Extract the [X, Y] coordinate from the center of the cell holding the provided text.  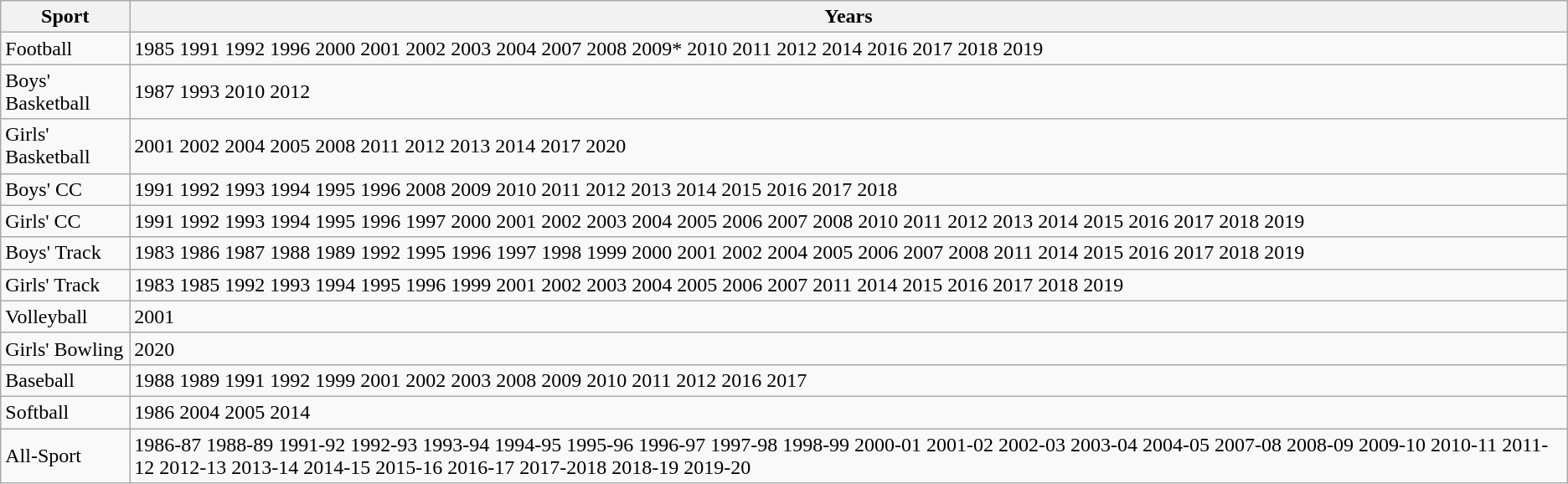
1983 1985 1992 1993 1994 1995 1996 1999 2001 2002 2003 2004 2005 2006 2007 2011 2014 2015 2016 2017 2018 2019 [849, 285]
Years [849, 17]
1985 1991 1992 1996 2000 2001 2002 2003 2004 2007 2008 2009* 2010 2011 2012 2014 2016 2017 2018 2019 [849, 49]
Sport [65, 17]
Boys' Basketball [65, 92]
1991 1992 1993 1994 1995 1996 1997 2000 2001 2002 2003 2004 2005 2006 2007 2008 2010 2011 2012 2013 2014 2015 2016 2017 2018 2019 [849, 221]
All-Sport [65, 456]
1987 1993 2010 2012 [849, 92]
1983 1986 1987 1988 1989 1992 1995 1996 1997 1998 1999 2000 2001 2002 2004 2005 2006 2007 2008 2011 2014 2015 2016 2017 2018 2019 [849, 253]
Volleyball [65, 317]
Baseball [65, 380]
2001 [849, 317]
Girls' Bowling [65, 348]
Boys' Track [65, 253]
2001 2002 2004 2005 2008 2011 2012 2013 2014 2017 2020 [849, 146]
2020 [849, 348]
1986 2004 2005 2014 [849, 412]
Girls' CC [65, 221]
Girls' Basketball [65, 146]
Boys' CC [65, 189]
Girls' Track [65, 285]
1988 1989 1991 1992 1999 2001 2002 2003 2008 2009 2010 2011 2012 2016 2017 [849, 380]
Softball [65, 412]
Football [65, 49]
1991 1992 1993 1994 1995 1996 2008 2009 2010 2011 2012 2013 2014 2015 2016 2017 2018 [849, 189]
